Search for the cell housing the specified text and yield its [X, Y] center coordinate. 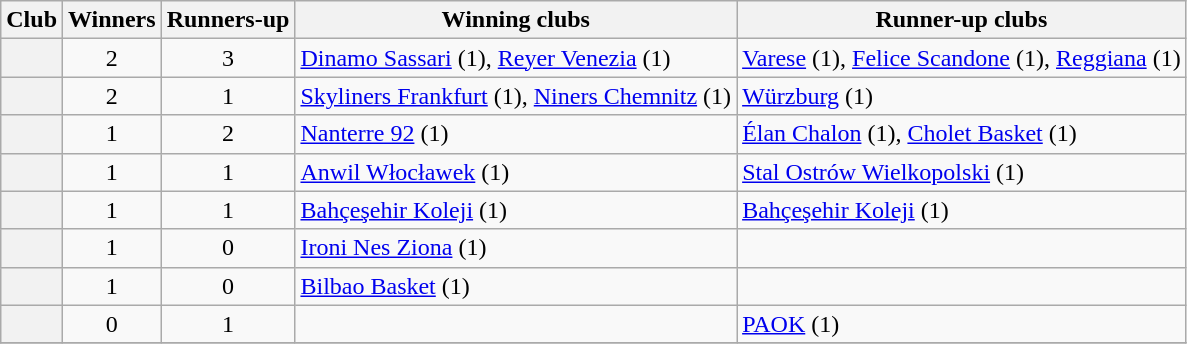
Élan Chalon (1), Cholet Basket (1) [962, 134]
Runner-up clubs [962, 20]
3 [228, 58]
Winners [112, 20]
Varese (1), Felice Scandone (1), Reggiana (1) [962, 58]
Nanterre 92 (1) [516, 134]
Bilbao Basket (1) [516, 286]
Winning clubs [516, 20]
Skyliners Frankfurt (1), Niners Chemnitz (1) [516, 96]
Runners-up [228, 20]
Club [32, 20]
PAOK (1) [962, 324]
Dinamo Sassari (1), Reyer Venezia (1) [516, 58]
Würzburg (1) [962, 96]
Ironi Nes Ziona (1) [516, 248]
Stal Ostrów Wielkopolski (1) [962, 172]
Anwil Włocławek (1) [516, 172]
